Extract the (x, y) coordinate from the center of the cell holding the provided text.  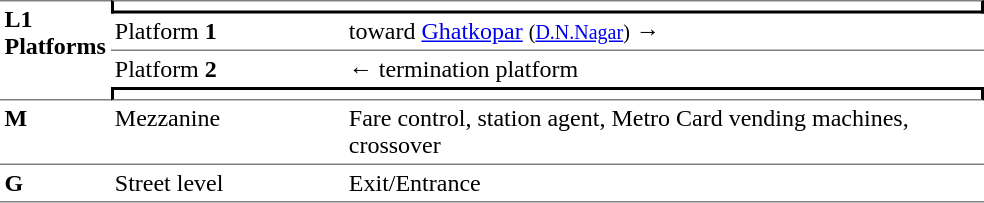
Platform 1 (227, 33)
Exit/Entrance (664, 184)
L1Platforms (55, 50)
Mezzanine (227, 132)
Fare control, station agent, Metro Card vending machines, crossover (664, 132)
Platform 2 (227, 69)
G (55, 184)
M (55, 132)
toward Ghatkopar (D.N.Nagar) → (664, 33)
Street level (227, 184)
← termination platform (664, 69)
